Detect which cell encompasses the target text, then output its [X, Y] center coordinate. 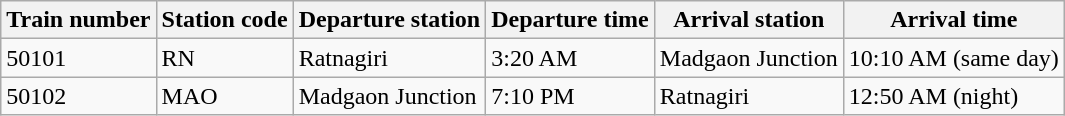
MAO [224, 96]
Departure time [570, 20]
Train number [78, 20]
RN [224, 58]
50102 [78, 96]
Departure station [390, 20]
Station code [224, 20]
12:50 AM (night) [954, 96]
10:10 AM (same day) [954, 58]
Arrival time [954, 20]
3:20 AM [570, 58]
Arrival station [748, 20]
50101 [78, 58]
7:10 PM [570, 96]
